Detect which cell encompasses the target text, then output its [X, Y] center coordinate. 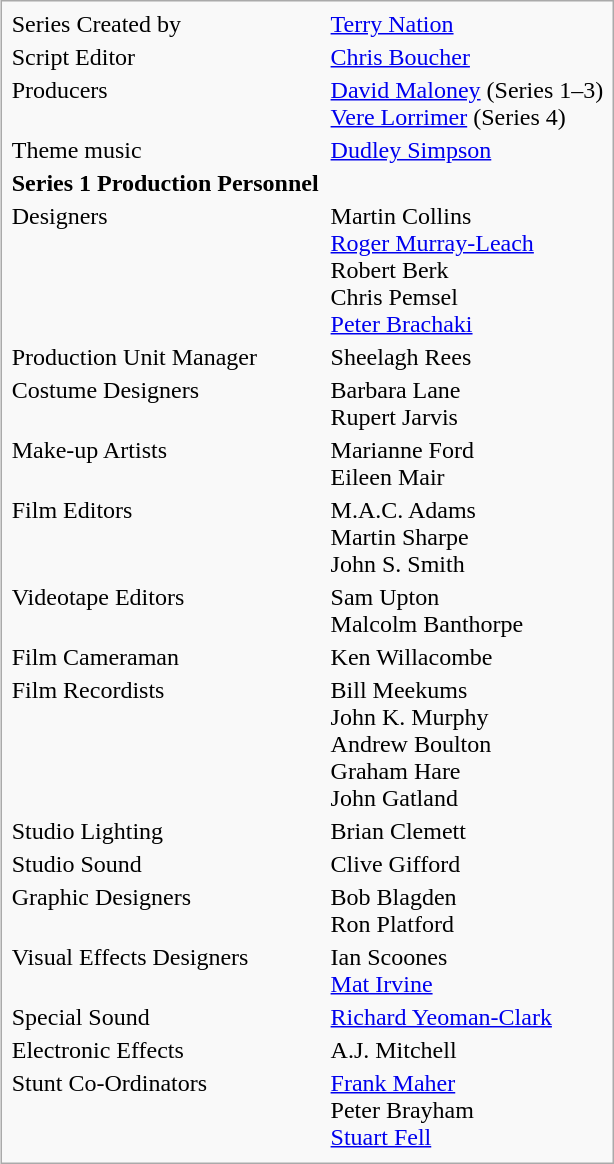
Videotape Editors [165, 610]
Theme music [165, 150]
Producers [165, 104]
Studio Sound [165, 864]
Designers [165, 270]
Marianne Ford Eileen Mair [467, 464]
Electronic Effects [165, 1050]
Sheelagh Rees [467, 357]
Barbara Lane Rupert Jarvis [467, 404]
Series 1 Production Personnel [165, 183]
Special Sound [165, 1017]
M.A.C. Adams Martin Sharpe John S. Smith [467, 537]
Stunt Co-Ordinators [165, 1110]
Film Cameraman [165, 657]
Make-up Artists [165, 464]
Clive Gifford [467, 864]
Script Editor [165, 57]
Visual Effects Designers [165, 970]
Chris Boucher [467, 57]
Graphic Designers [165, 910]
Bill Meekums John K. Murphy Andrew Boulton Graham Hare John Gatland [467, 744]
Studio Lighting [165, 831]
Sam Upton Malcolm Banthorpe [467, 610]
Costume Designers [165, 404]
A.J. Mitchell [467, 1050]
Brian Clemett [467, 831]
Series Created by [165, 24]
Dudley Simpson [467, 150]
Film Recordists [165, 744]
Frank Maher Peter Brayham Stuart Fell [467, 1110]
Film Editors [165, 537]
Production Unit Manager [165, 357]
Martin Collins Roger Murray-Leach Robert Berk Chris Pemsel Peter Brachaki [467, 270]
Ian Scoones Mat Irvine [467, 970]
David Maloney (Series 1–3) Vere Lorrimer (Series 4) [467, 104]
Bob Blagden Ron Platford [467, 910]
Ken Willacombe [467, 657]
Richard Yeoman-Clark [467, 1017]
Terry Nation [467, 24]
